Search for the cell housing the specified text and yield its [X, Y] center coordinate. 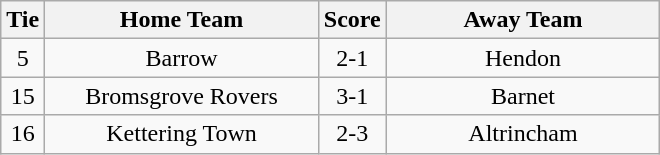
16 [23, 134]
Altrincham [523, 134]
Bromsgrove Rovers [182, 96]
Home Team [182, 20]
Score [352, 20]
2-3 [352, 134]
Tie [23, 20]
Away Team [523, 20]
Kettering Town [182, 134]
3-1 [352, 96]
Barnet [523, 96]
15 [23, 96]
2-1 [352, 58]
5 [23, 58]
Barrow [182, 58]
Hendon [523, 58]
